Provide the (x, y) coordinate of the cell's center where the given text is located.  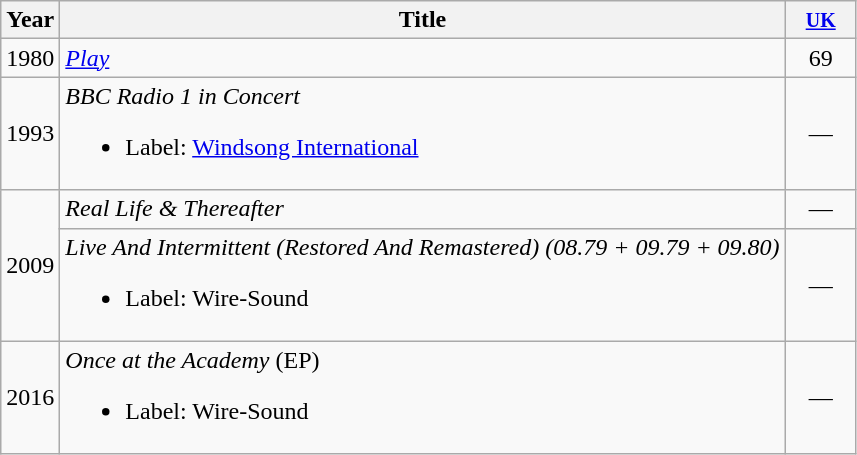
2016 (30, 398)
UK (820, 20)
Title (422, 20)
Once at the Academy (EP)Label: Wire-Sound (422, 398)
1993 (30, 134)
BBC Radio 1 in ConcertLabel: Windsong International (422, 134)
Play (422, 58)
2009 (30, 266)
Real Life & Thereafter (422, 209)
69 (820, 58)
1980 (30, 58)
Year (30, 20)
Live And Intermittent (Restored And Remastered) (08.79 + 09.79 + 09.80)Label: Wire-Sound (422, 284)
